For the text-containing cell, return its midpoint in [x, y] coordinate format. 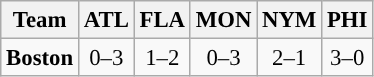
1–2 [162, 58]
FLA [162, 20]
NYM [290, 20]
PHI [348, 20]
Team [40, 20]
Boston [40, 58]
MON [223, 20]
ATL [106, 20]
2–1 [290, 58]
3–0 [348, 58]
